Output the (X, Y) coordinate of the center of the cell containing the given text.  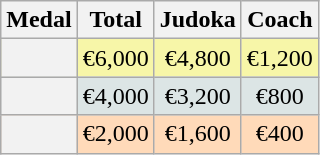
€400 (280, 134)
€1,600 (198, 134)
€3,200 (198, 96)
€800 (280, 96)
€6,000 (116, 58)
€4,000 (116, 96)
Total (116, 20)
€4,800 (198, 58)
Judoka (198, 20)
€1,200 (280, 58)
Coach (280, 20)
Medal (39, 20)
€2,000 (116, 134)
